Search for the cell housing the specified text and yield its [X, Y] center coordinate. 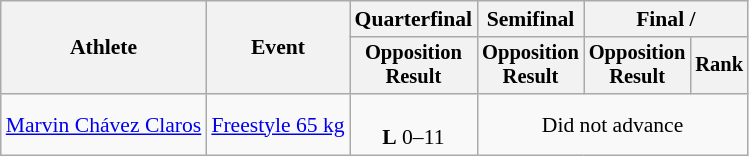
Freestyle 65 kg [278, 124]
Quarterfinal [414, 19]
Final / [666, 19]
Rank [719, 66]
Marvin Chávez Claros [104, 124]
Event [278, 48]
Semifinal [530, 19]
Athlete [104, 48]
L 0–11 [414, 124]
Did not advance [612, 124]
